Search for the cell housing the specified text and yield its [X, Y] center coordinate. 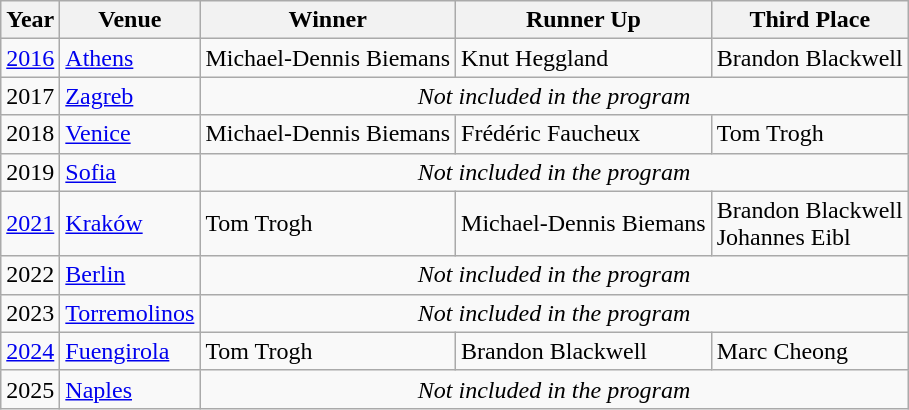
Zagreb [130, 96]
Fuengirola [130, 351]
Kraków [130, 224]
Winner [328, 20]
Frédéric Faucheux [584, 134]
2022 [30, 275]
Knut Heggland [584, 58]
Venue [130, 20]
Athens [130, 58]
Sofia [130, 172]
2018 [30, 134]
Runner Up [584, 20]
2016 [30, 58]
2017 [30, 96]
Year [30, 20]
Berlin [130, 275]
Marc Cheong [810, 351]
2019 [30, 172]
2023 [30, 313]
2024 [30, 351]
Venice [130, 134]
Naples [130, 389]
2021 [30, 224]
2025 [30, 389]
Third Place [810, 20]
Torremolinos [130, 313]
Brandon Blackwell Johannes Eibl [810, 224]
